Provide the [x, y] coordinate of the cell's center where the given text is located.  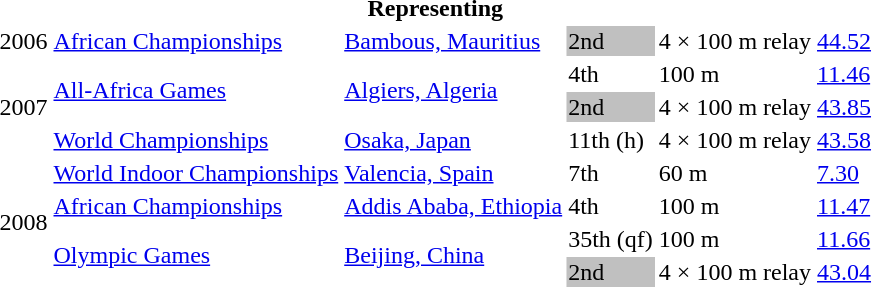
World Championships [196, 140]
Bambous, Mauritius [454, 41]
Algiers, Algeria [454, 90]
Valencia, Spain [454, 173]
Beijing, China [454, 256]
60 m [734, 173]
All-Africa Games [196, 90]
35th (qf) [611, 239]
Osaka, Japan [454, 140]
World Indoor Championships [196, 173]
Addis Ababa, Ethiopia [454, 206]
7th [611, 173]
11th (h) [611, 140]
Olympic Games [196, 256]
